Find where the given text appears and provide that cell's center as [X, Y] coordinate. 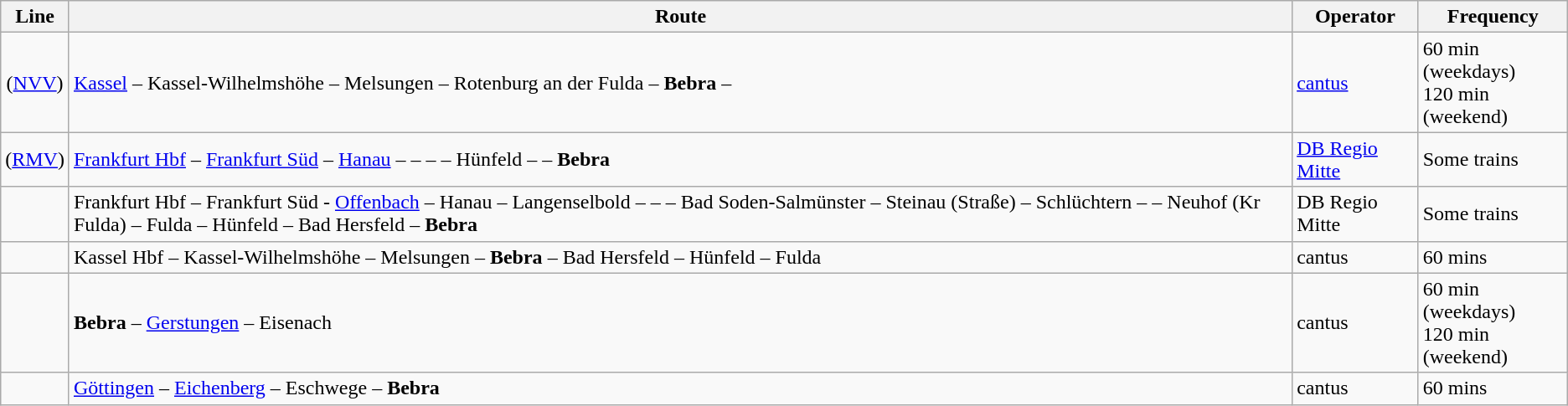
Line [35, 17]
Kassel Hbf – Kassel-Wilhelmshöhe – Melsungen – Bebra – Bad Hersfeld – Hünfeld – Fulda [680, 257]
Bebra – Gerstungen – Eisenach [680, 323]
Frequency [1493, 17]
Operator [1355, 17]
Kassel – Kassel-Wilhelmshöhe – Melsungen – Rotenburg an der Fulda – Bebra – [680, 82]
Route [680, 17]
Frankfurt Hbf – Frankfurt Süd – Hanau – – – – Hünfeld – – Bebra [680, 159]
(NVV) [35, 82]
(RMV) [35, 159]
Göttingen – Eichenberg – Eschwege – Bebra [680, 388]
